Return the [X, Y] coordinate for the center point of the cell that contains the specified text.  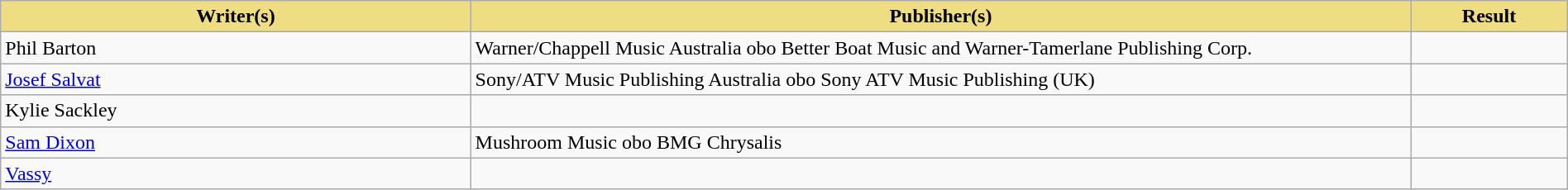
Warner/Chappell Music Australia obo Better Boat Music and Warner-Tamerlane Publishing Corp. [941, 48]
Writer(s) [236, 17]
Mushroom Music obo BMG Chrysalis [941, 142]
Publisher(s) [941, 17]
Josef Salvat [236, 79]
Sony/ATV Music Publishing Australia obo Sony ATV Music Publishing (UK) [941, 79]
Vassy [236, 173]
Phil Barton [236, 48]
Kylie Sackley [236, 111]
Sam Dixon [236, 142]
Result [1489, 17]
